Scan for the cell matching the given text and deliver its [x, y] coordinate at center. 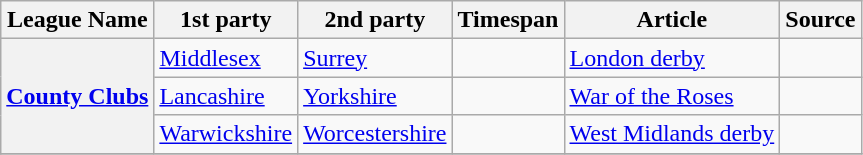
London derby [672, 58]
Worcestershire [375, 134]
War of the Roses [672, 96]
2nd party [375, 20]
West Midlands derby [672, 134]
Source [820, 20]
1st party [226, 20]
Timespan [508, 20]
League Name [78, 20]
Middlesex [226, 58]
Surrey [375, 58]
Article [672, 20]
Lancashire [226, 96]
County Clubs [78, 96]
Warwickshire [226, 134]
Yorkshire [375, 96]
